Locate the cell with the specified text and output its (X, Y) center coordinate. 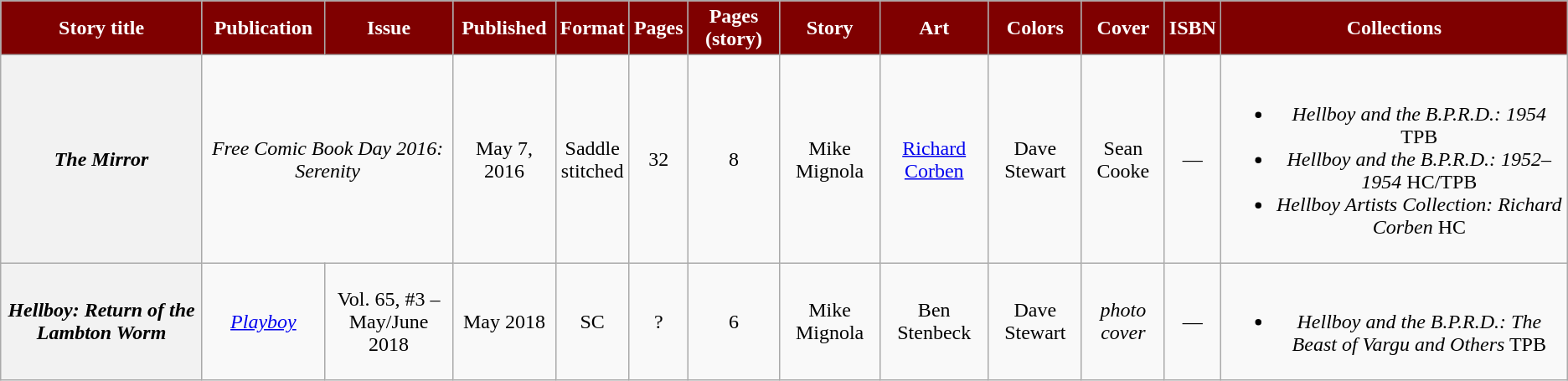
May 7, 2016 (504, 159)
Publication (263, 28)
Hellboy and the B.P.R.D.: The Beast of Vargu and Others TPB (1394, 322)
Free Comic Book Day 2016: Serenity (327, 159)
8 (734, 159)
Hellboy: Return of the Lambton Worm (102, 322)
Colors (1035, 28)
Story title (102, 28)
Playboy (263, 322)
Sean Cooke (1122, 159)
Art (934, 28)
SC (592, 322)
Pages (658, 28)
Hellboy and the B.P.R.D.: 1954 TPBHellboy and the B.P.R.D.: 1952–1954 HC/TPBHellboy Artists Collection: Richard Corben HC (1394, 159)
Collections (1394, 28)
6 (734, 322)
Ben Stenbeck (934, 322)
May 2018 (504, 322)
Cover (1122, 28)
ISBN (1193, 28)
photo cover (1122, 322)
Richard Corben (934, 159)
Format (592, 28)
Story (829, 28)
? (658, 322)
32 (658, 159)
Published (504, 28)
Saddlestitched (592, 159)
Vol. 65, #3 –May/June 2018 (389, 322)
The Mirror (102, 159)
Pages (story) (734, 28)
Issue (389, 28)
